Identify which cell holds the provided text, then report its (x, y) central coordinate. 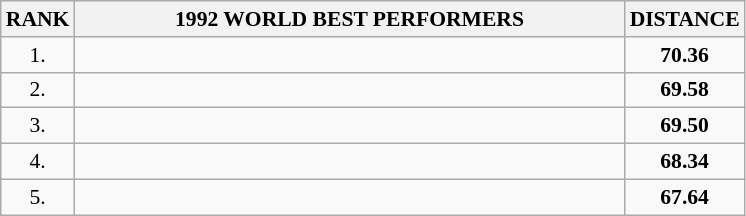
RANK (38, 19)
69.58 (685, 90)
1992 WORLD BEST PERFORMERS (349, 19)
68.34 (685, 162)
1. (38, 55)
67.64 (685, 197)
5. (38, 197)
3. (38, 126)
4. (38, 162)
DISTANCE (685, 19)
70.36 (685, 55)
2. (38, 90)
69.50 (685, 126)
